Detect which cell encompasses the target text, then output its [X, Y] center coordinate. 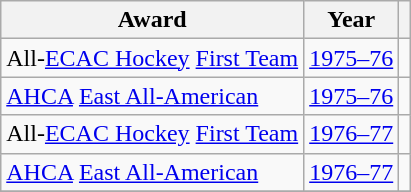
Award [152, 20]
Year [352, 20]
